Capture the cell that displays the provided text and extract its (X, Y) central coordinate. 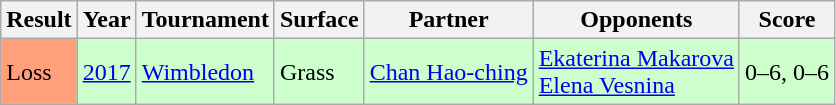
Result (39, 20)
Partner (448, 20)
Surface (319, 20)
Opponents (636, 20)
Chan Hao-ching (448, 72)
0–6, 0–6 (786, 72)
Score (786, 20)
2017 (106, 72)
Ekaterina Makarova Elena Vesnina (636, 72)
Year (106, 20)
Loss (39, 72)
Wimbledon (205, 72)
Tournament (205, 20)
Grass (319, 72)
